Return the [X, Y] coordinate for the center point of the cell that contains the specified text.  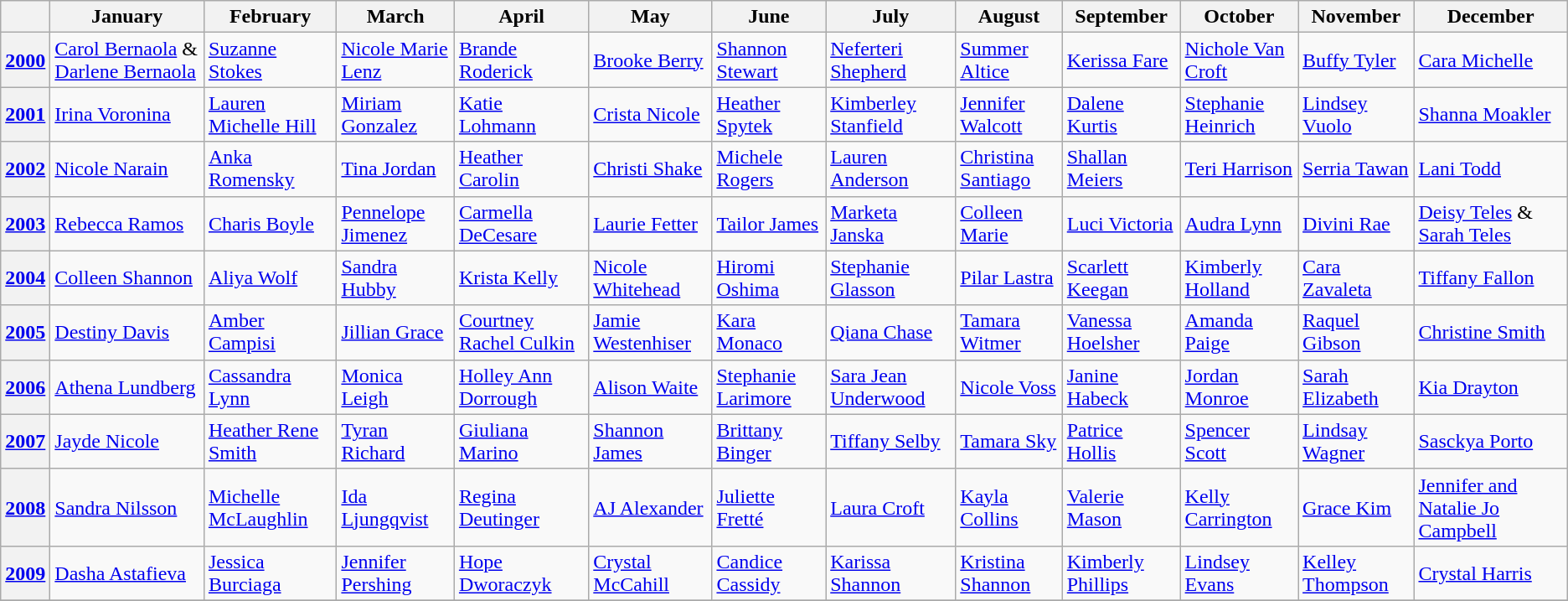
Krista Kelly [521, 278]
Colleen Marie [1008, 223]
2009 [25, 573]
Dalene Kurtis [1121, 114]
Jennifer Pershing [395, 573]
Qiana Chase [891, 332]
Shannon James [650, 441]
Alison Waite [650, 387]
Divini Rae [1356, 223]
2000 [25, 60]
Kayla Collins [1008, 507]
September [1121, 17]
Nicole Narain [127, 169]
Monica Leigh [395, 387]
Irina Voronina [127, 114]
Christina Santiago [1008, 169]
Sarah Elizabeth [1356, 387]
Jayde Nicole [127, 441]
Jamie Westenhiser [650, 332]
Michele Rogers [769, 169]
Nicole Voss [1008, 387]
Lindsey Vuolo [1356, 114]
January [127, 17]
Kristina Shannon [1008, 573]
Rebecca Ramos [127, 223]
Luci Victoria [1121, 223]
Tiffany Selby [891, 441]
Christine Smith [1491, 332]
Sasckya Porto [1491, 441]
Dasha Astafieva [127, 573]
Holley Ann Dorrough [521, 387]
2002 [25, 169]
2005 [25, 332]
Laurie Fetter [650, 223]
Serria Tawan [1356, 169]
Teri Harrison [1239, 169]
Crystal McCahill [650, 573]
Raquel Gibson [1356, 332]
2007 [25, 441]
Shannon Stewart [769, 60]
Heather Spytek [769, 114]
Nichole Van Croft [1239, 60]
Courtney Rachel Culkin [521, 332]
Kimberly Phillips [1121, 573]
Cara Zavaleta [1356, 278]
Brande Roderick [521, 60]
Carol Bernaola & Darlene Bernaola [127, 60]
Destiny Davis [127, 332]
Cassandra Lynn [270, 387]
Charis Boyle [270, 223]
Michelle McLaughlin [270, 507]
Heather Carolin [521, 169]
Hope Dworaczyk [521, 573]
Scarlett Keegan [1121, 278]
Aliya Wolf [270, 278]
Christi Shake [650, 169]
Deisy Teles & Sarah Teles [1491, 223]
Amanda Paige [1239, 332]
Tailor James [769, 223]
Lauren Anderson [891, 169]
Karissa Shannon [891, 573]
Buffy Tyler [1356, 60]
Athena Lundberg [127, 387]
Valerie Mason [1121, 507]
Neferteri Shepherd [891, 60]
Tiffany Fallon [1491, 278]
Tina Jordan [395, 169]
AJ Alexander [650, 507]
June [769, 17]
Marketa Janska [891, 223]
Audra Lynn [1239, 223]
Juliette Fretté [769, 507]
Amber Campisi [270, 332]
Tyran Richard [395, 441]
Suzanne Stokes [270, 60]
Summer Altice [1008, 60]
Jessica Burciaga [270, 573]
Candice Cassidy [769, 573]
December [1491, 17]
2001 [25, 114]
Stephanie Larimore [769, 387]
Katie Lohmann [521, 114]
2006 [25, 387]
Nicole Whitehead [650, 278]
Lindsey Evans [1239, 573]
Jordan Monroe [1239, 387]
Kelly Carrington [1239, 507]
November [1356, 17]
Tamara Sky [1008, 441]
Brooke Berry [650, 60]
October [1239, 17]
Carmella DeCesare [521, 223]
Laura Croft [891, 507]
April [521, 17]
Hiromi Oshima [769, 278]
Pilar Lastra [1008, 278]
July [891, 17]
February [270, 17]
Kelley Thompson [1356, 573]
Jillian Grace [395, 332]
Colleen Shannon [127, 278]
Stephanie Glasson [891, 278]
Shallan Meiers [1121, 169]
Regina Deutinger [521, 507]
Jennifer Walcott [1008, 114]
Stephanie Heinrich [1239, 114]
Spencer Scott [1239, 441]
Ida Ljungqvist [395, 507]
March [395, 17]
Tamara Witmer [1008, 332]
Crystal Harris [1491, 573]
August [1008, 17]
Patrice Hollis [1121, 441]
Kara Monaco [769, 332]
Kia Drayton [1491, 387]
2004 [25, 278]
Lindsay Wagner [1356, 441]
Janine Habeck [1121, 387]
2008 [25, 507]
Kerissa Fare [1121, 60]
Kimberley Stanfield [891, 114]
Lauren Michelle Hill [270, 114]
Jennifer and Natalie Jo Campbell [1491, 507]
Nicole Marie Lenz [395, 60]
Sandra Hubby [395, 278]
Anka Romensky [270, 169]
Giuliana Marino [521, 441]
Shanna Moakler [1491, 114]
Heather Rene Smith [270, 441]
Sandra Nilsson [127, 507]
Cara Michelle [1491, 60]
Grace Kim [1356, 507]
Crista Nicole [650, 114]
Miriam Gonzalez [395, 114]
Kimberly Holland [1239, 278]
Sara Jean Underwood [891, 387]
2003 [25, 223]
May [650, 17]
Vanessa Hoelsher [1121, 332]
Pennelope Jimenez [395, 223]
Brittany Binger [769, 441]
Lani Todd [1491, 169]
